Extract the [x, y] coordinate from the center of the cell holding the provided text.  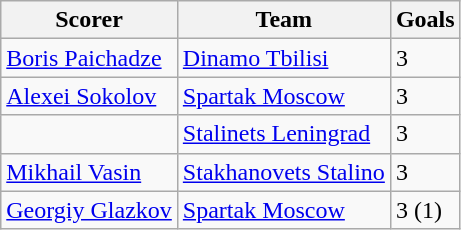
Goals [425, 20]
Team [284, 20]
Alexei Sokolov [90, 96]
Mikhail Vasin [90, 172]
Scorer [90, 20]
3 (1) [425, 210]
Stakhanovets Stalino [284, 172]
Dinamo Tbilisi [284, 58]
Boris Paichadze [90, 58]
Stalinets Leningrad [284, 134]
Georgiy Glazkov [90, 210]
